Search for the cell housing the specified text and yield its [X, Y] center coordinate. 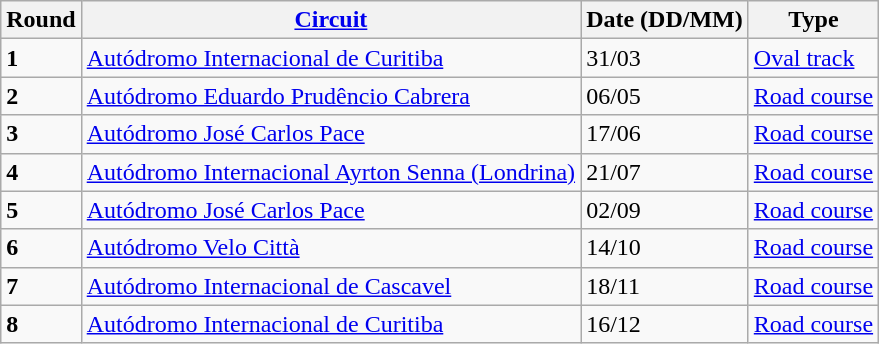
16/12 [665, 324]
14/10 [665, 248]
7 [41, 286]
Round [41, 20]
2 [41, 96]
8 [41, 324]
06/05 [665, 96]
02/09 [665, 210]
6 [41, 248]
1 [41, 58]
31/03 [665, 58]
21/07 [665, 172]
Autódromo Internacional Ayrton Senna (Londrina) [330, 172]
Autódromo Eduardo Prudêncio Cabrera [330, 96]
4 [41, 172]
Oval track [813, 58]
3 [41, 134]
18/11 [665, 286]
Circuit [330, 20]
Autódromo Velo Città [330, 248]
5 [41, 210]
17/06 [665, 134]
Date (DD/MM) [665, 20]
Autódromo Internacional de Cascavel [330, 286]
Type [813, 20]
